Detect which cell encompasses the target text, then output its [X, Y] center coordinate. 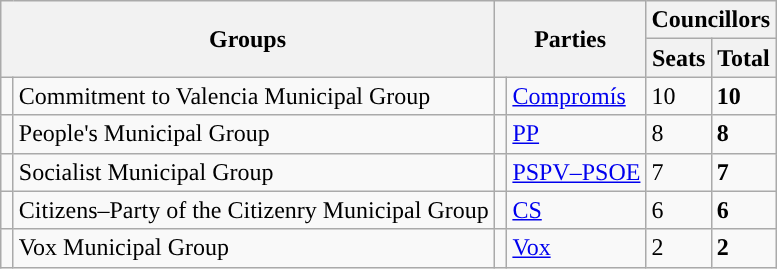
Commitment to Valencia Municipal Group [254, 96]
Compromís [576, 96]
Citizens–Party of the Citizenry Municipal Group [254, 210]
Vox [576, 248]
Councillors [711, 20]
Parties [570, 39]
Groups [248, 39]
PP [576, 134]
Seats [678, 58]
Total [743, 58]
CS [576, 210]
People's Municipal Group [254, 134]
Socialist Municipal Group [254, 172]
Vox Municipal Group [254, 248]
PSPV–PSOE [576, 172]
